Detect which cell encompasses the target text, then output its [x, y] center coordinate. 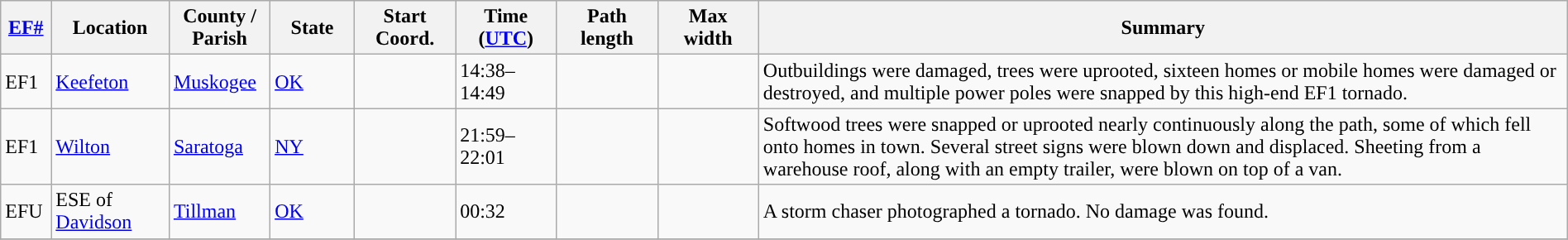
NY [313, 146]
Max width [708, 28]
State [313, 28]
Keefeton [111, 81]
Summary [1163, 28]
Tillman [219, 212]
14:38–14:49 [506, 81]
Muskogee [219, 81]
00:32 [506, 212]
21:59–22:01 [506, 146]
Location [111, 28]
Saratoga [219, 146]
A storm chaser photographed a tornado. No damage was found. [1163, 212]
EF# [26, 28]
Time (UTC) [506, 28]
Wilton [111, 146]
Start Coord. [404, 28]
Path length [607, 28]
County / Parish [219, 28]
ESE of Davidson [111, 212]
EFU [26, 212]
